Find where the given text appears and provide that cell's center as [x, y] coordinate. 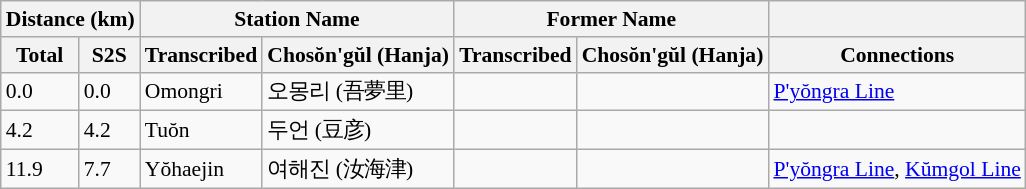
Connections [896, 55]
Yŏhaejin [201, 170]
Former Name [611, 19]
Distance (km) [70, 19]
P'yŏngra Line, Kŭmgol Line [896, 170]
S2S [110, 55]
여해진 (汝海津) [358, 170]
P'yŏngra Line [896, 92]
11.9 [40, 170]
Omongri [201, 92]
두언 (豆彦) [358, 130]
Tuŏn [201, 130]
Station Name [297, 19]
7.7 [110, 170]
오몽리 (吾夢里) [358, 92]
Total [40, 55]
